Return [x, y] of the center of cell containing provided text 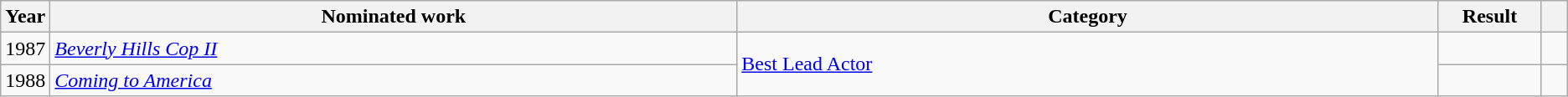
Year [25, 17]
1988 [25, 80]
Result [1489, 17]
Beverly Hills Cop II [394, 48]
Coming to America [394, 80]
Nominated work [394, 17]
Best Lead Actor [1087, 64]
Category [1087, 17]
1987 [25, 48]
